Determine the (X, Y) coordinate at the center of the cell enclosing the given text.  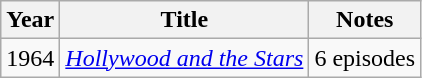
Notes (365, 20)
Title (184, 20)
Hollywood and the Stars (184, 58)
1964 (30, 58)
Year (30, 20)
6 episodes (365, 58)
